Return the [X, Y] coordinate for the center point of the cell that contains the specified text.  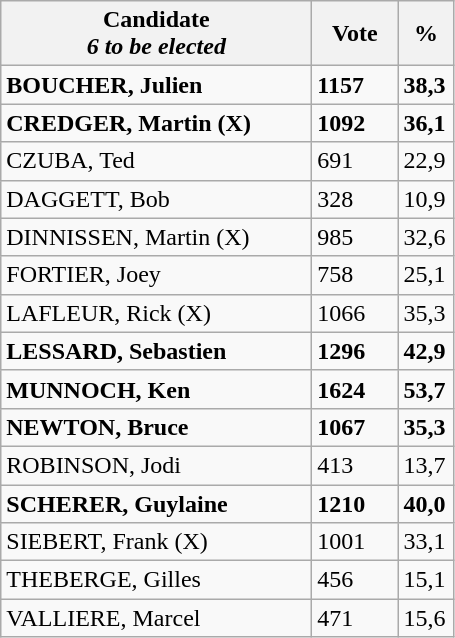
471 [355, 618]
VALLIERE, Marcel [156, 618]
1001 [355, 542]
22,9 [426, 161]
CZUBA, Ted [156, 161]
328 [355, 199]
15,6 [426, 618]
MUNNOCH, Ken [156, 389]
32,6 [426, 237]
25,1 [426, 275]
1157 [355, 85]
413 [355, 465]
LAFLEUR, Rick (X) [156, 313]
FORTIER, Joey [156, 275]
15,1 [426, 580]
BOUCHER, Julien [156, 85]
LESSARD, Sebastien [156, 351]
758 [355, 275]
1296 [355, 351]
40,0 [426, 503]
33,1 [426, 542]
THEBERGE, Gilles [156, 580]
SIEBERT, Frank (X) [156, 542]
DINNISSEN, Martin (X) [156, 237]
38,3 [426, 85]
Vote [355, 34]
% [426, 34]
1210 [355, 503]
985 [355, 237]
1067 [355, 427]
36,1 [426, 123]
DAGGETT, Bob [156, 199]
Candidate6 to be elected [156, 34]
691 [355, 161]
CREDGER, Martin (X) [156, 123]
NEWTON, Bruce [156, 427]
10,9 [426, 199]
456 [355, 580]
1624 [355, 389]
53,7 [426, 389]
13,7 [426, 465]
SCHERER, Guylaine [156, 503]
42,9 [426, 351]
1066 [355, 313]
1092 [355, 123]
ROBINSON, Jodi [156, 465]
